Provide the [X, Y] coordinate of the cell's center where the given text is located.  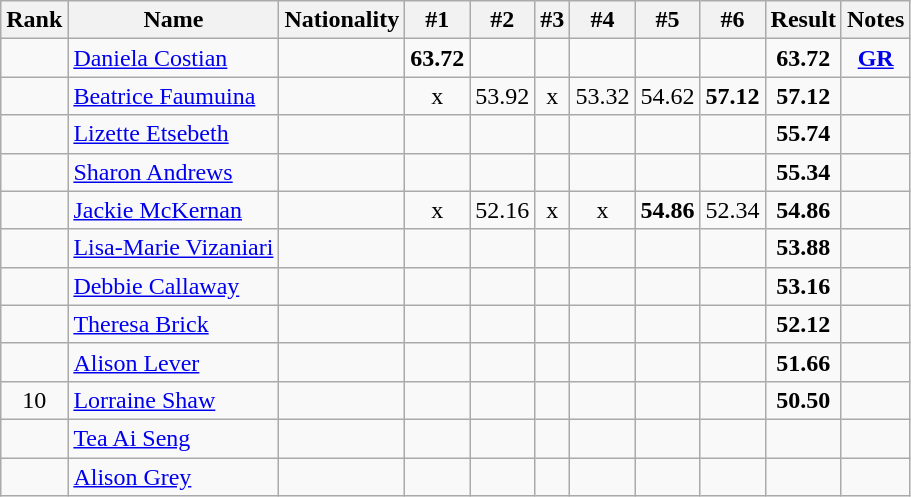
Result [803, 20]
Alison Lever [174, 362]
#4 [602, 20]
10 [34, 400]
55.34 [803, 172]
Alison Grey [174, 477]
Jackie McKernan [174, 210]
Beatrice Faumuina [174, 96]
#2 [502, 20]
53.88 [803, 248]
Notes [875, 20]
52.34 [732, 210]
Name [174, 20]
50.50 [803, 400]
GR [875, 58]
Sharon Andrews [174, 172]
Nationality [342, 20]
Debbie Callaway [174, 286]
#3 [552, 20]
Lorraine Shaw [174, 400]
#6 [732, 20]
52.12 [803, 324]
54.62 [668, 96]
Rank [34, 20]
#1 [438, 20]
52.16 [502, 210]
53.16 [803, 286]
Lizette Etsebeth [174, 134]
Lisa-Marie Vizaniari [174, 248]
Theresa Brick [174, 324]
55.74 [803, 134]
Tea Ai Seng [174, 438]
51.66 [803, 362]
#5 [668, 20]
53.32 [602, 96]
53.92 [502, 96]
Daniela Costian [174, 58]
